Search for the cell housing the specified text and yield its (x, y) center coordinate. 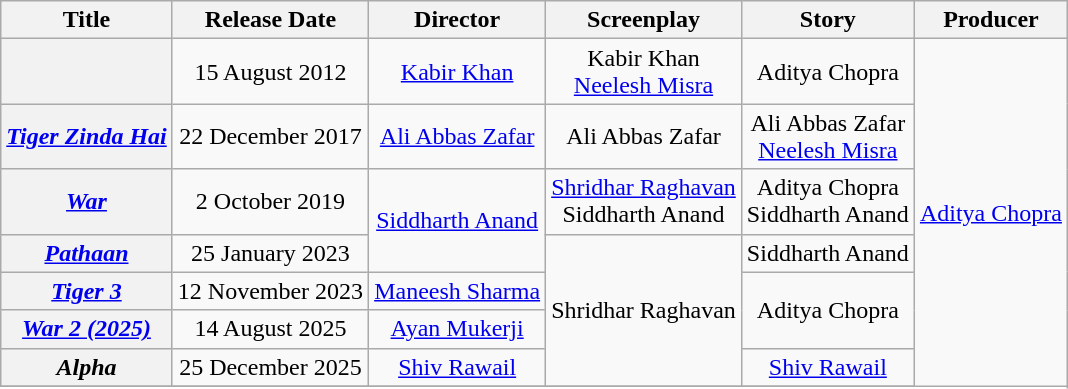
Kabir Khan (458, 72)
Kabir KhanNeelesh Misra (644, 72)
War 2 (2025) (87, 329)
Aditya ChopraSiddharth Anand (828, 202)
22 December 2017 (270, 136)
15 August 2012 (270, 72)
Release Date (270, 20)
Shridhar Raghavan (644, 310)
Maneesh Sharma (458, 291)
Producer (990, 20)
2 October 2019 (270, 202)
Pathaan (87, 253)
14 August 2025 (270, 329)
Screenplay (644, 20)
Story (828, 20)
Ali Abbas ZafarNeelesh Misra (828, 136)
Ayan Mukerji (458, 329)
25 December 2025 (270, 367)
12 November 2023 (270, 291)
Title (87, 20)
Tiger 3 (87, 291)
Tiger Zinda Hai (87, 136)
Alpha (87, 367)
25 January 2023 (270, 253)
Shridhar RaghavanSiddharth Anand (644, 202)
War (87, 202)
Director (458, 20)
